Output the [x, y] coordinate of the center of the cell containing the given text.  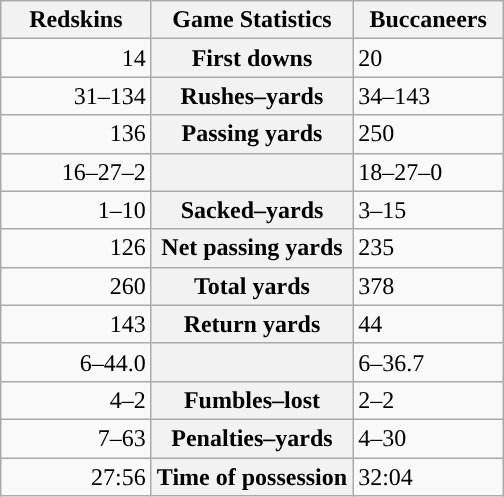
Buccaneers [428, 20]
34–143 [428, 96]
126 [76, 248]
6–44.0 [76, 362]
14 [76, 58]
16–27–2 [76, 172]
136 [76, 134]
18–27–0 [428, 172]
20 [428, 58]
260 [76, 286]
143 [76, 324]
1–10 [76, 210]
7–63 [76, 438]
378 [428, 286]
Fumbles–lost [252, 400]
250 [428, 134]
4–30 [428, 438]
Penalties–yards [252, 438]
6–36.7 [428, 362]
3–15 [428, 210]
Net passing yards [252, 248]
Sacked–yards [252, 210]
44 [428, 324]
Redskins [76, 20]
First downs [252, 58]
Rushes–yards [252, 96]
4–2 [76, 400]
32:04 [428, 477]
2–2 [428, 400]
Return yards [252, 324]
Game Statistics [252, 20]
Passing yards [252, 134]
31–134 [76, 96]
Time of possession [252, 477]
Total yards [252, 286]
235 [428, 248]
27:56 [76, 477]
